Capture the cell that displays the provided text and extract its (X, Y) central coordinate. 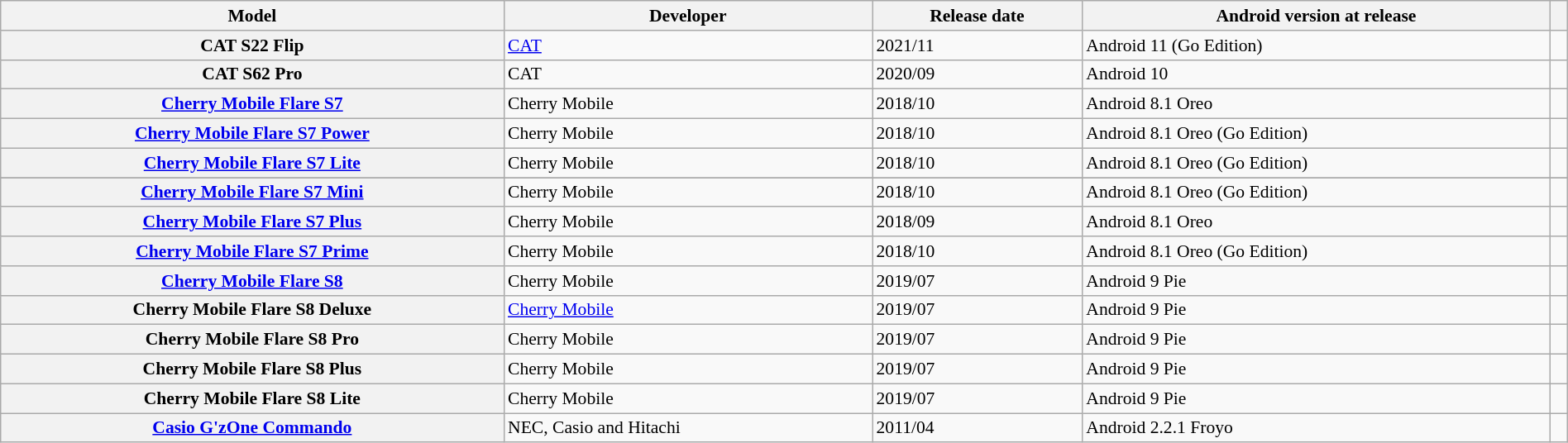
Model (252, 16)
CAT S22 Flip (252, 45)
Cherry Mobile Flare S7 Prime (252, 251)
Cherry Mobile Flare S8 Lite (252, 398)
2021/11 (977, 45)
Cherry Mobile Flare S7 Lite (252, 163)
Cherry Mobile Flare S8 Deluxe (252, 310)
Cherry Mobile Flare S8 (252, 281)
Cherry Mobile Flare S8 Plus (252, 369)
CAT S62 Pro (252, 74)
Android 2.2.1 Froyo (1316, 428)
2020/09 (977, 74)
Cherry Mobile Flare S7 Mini (252, 193)
NEC, Casio and Hitachi (688, 428)
Android 11 (Go Edition) (1316, 45)
Release date (977, 16)
Cherry Mobile Flare S7 (252, 104)
Android version at release (1316, 16)
Cherry Mobile Flare S7 Power (252, 134)
Casio G'zOne Commando (252, 428)
2011/04 (977, 428)
Cherry Mobile Flare S7 Plus (252, 222)
Developer (688, 16)
2018/09 (977, 222)
Android 10 (1316, 74)
Cherry Mobile Flare S8 Pro (252, 340)
